Output the (x, y) coordinate of the center of the cell containing the given text.  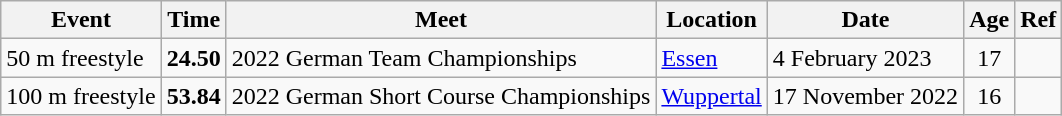
Meet (441, 20)
Wuppertal (712, 96)
Date (865, 20)
Ref (1038, 20)
Time (194, 20)
53.84 (194, 96)
24.50 (194, 58)
Age (990, 20)
17 November 2022 (865, 96)
4 February 2023 (865, 58)
100 m freestyle (81, 96)
17 (990, 58)
2022 German Team Championships (441, 58)
Event (81, 20)
Essen (712, 58)
16 (990, 96)
Location (712, 20)
2022 German Short Course Championships (441, 96)
50 m freestyle (81, 58)
